Find where the given text appears and provide that cell's center as [X, Y] coordinate. 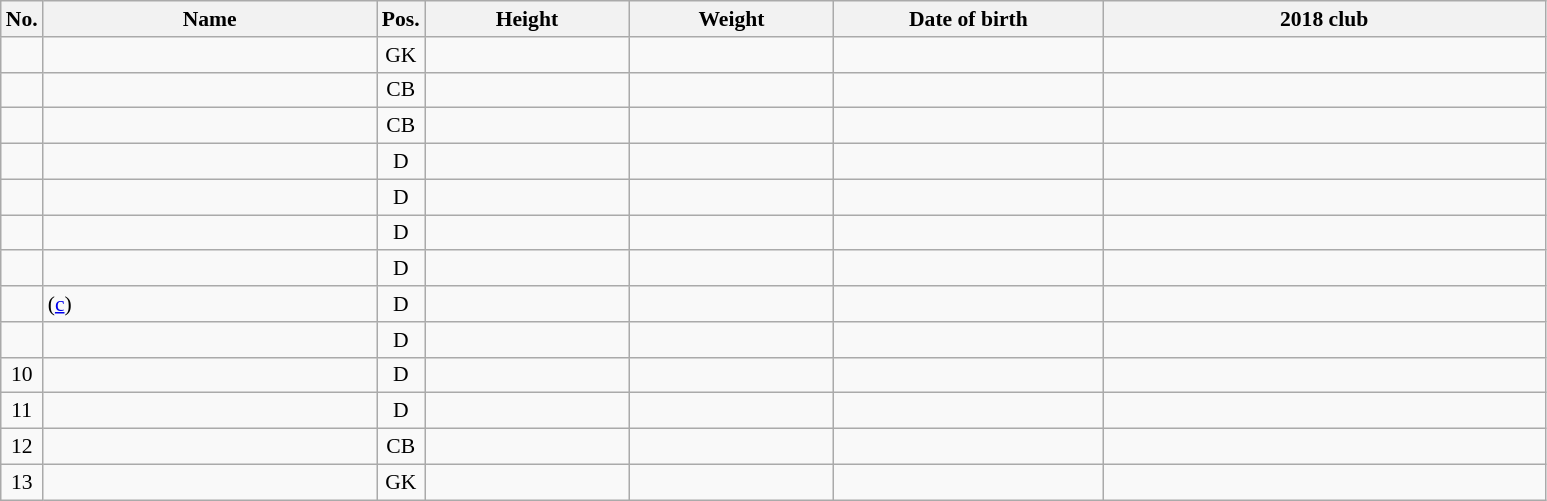
2018 club [1324, 19]
11 [22, 411]
(c) [210, 304]
Pos. [401, 19]
Height [528, 19]
Date of birth [968, 19]
No. [22, 19]
Weight [732, 19]
12 [22, 447]
10 [22, 375]
Name [210, 19]
13 [22, 482]
